Pinpoint the cell where the given text exists, returning its [X, Y] midpoint coordinate. 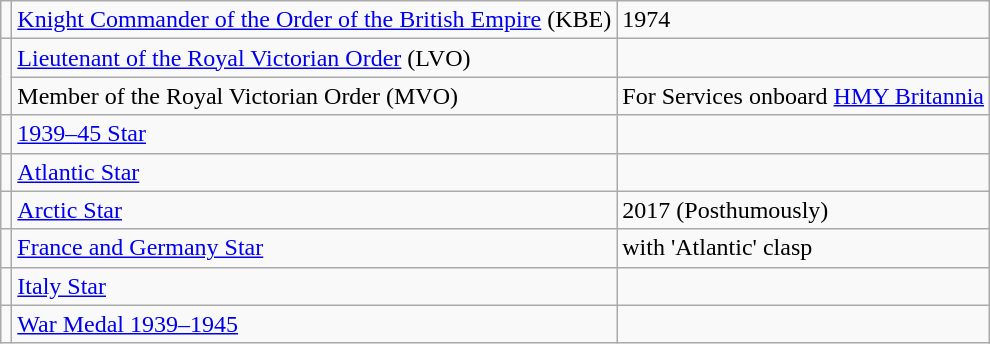
For Services onboard HMY Britannia [804, 96]
2017 (Posthumously) [804, 210]
Arctic Star [314, 210]
Atlantic Star [314, 172]
Italy Star [314, 286]
with 'Atlantic' clasp [804, 248]
Member of the Royal Victorian Order (MVO) [314, 96]
Lieutenant of the Royal Victorian Order (LVO) [314, 58]
France and Germany Star [314, 248]
1939–45 Star [314, 134]
War Medal 1939–1945 [314, 324]
1974 [804, 20]
Knight Commander of the Order of the British Empire (KBE) [314, 20]
